From the cell containing the given text, extract its center point as [x, y] coordinate. 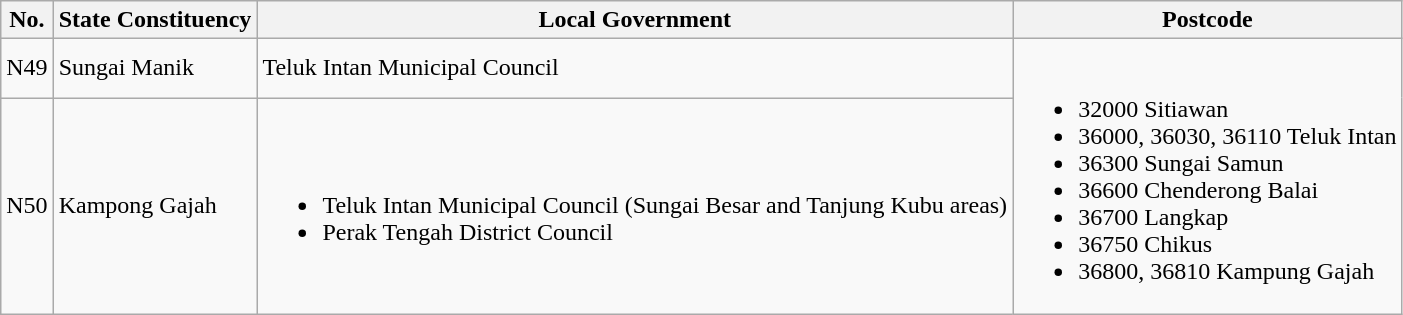
Sungai Manik [155, 68]
No. [27, 20]
Postcode [1208, 20]
N50 [27, 206]
Teluk Intan Municipal Council [635, 68]
32000 Sitiawan36000, 36030, 36110 Teluk Intan36300 Sungai Samun36600 Chenderong Balai36700 Langkap36750 Chikus36800, 36810 Kampung Gajah [1208, 176]
Teluk Intan Municipal Council (Sungai Besar and Tanjung Kubu areas)Perak Tengah District Council [635, 206]
State Constituency [155, 20]
N49 [27, 68]
Kampong Gajah [155, 206]
Local Government [635, 20]
